Scan for the cell matching the given text and deliver its (X, Y) coordinate at center. 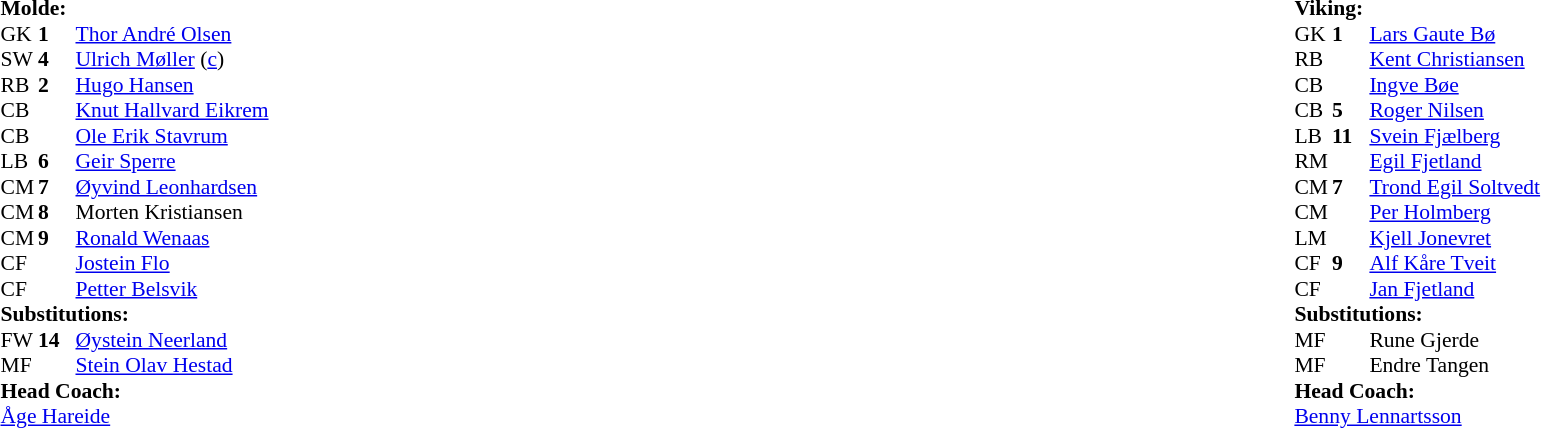
Jostein Flo (172, 263)
4 (57, 59)
2 (57, 85)
8 (57, 213)
11 (1351, 136)
Geir Sperre (172, 161)
Trond Egil Soltvedt (1454, 187)
5 (1351, 111)
Øyvind Leonhardsen (172, 187)
LM (1313, 238)
Lars Gaute Bø (1454, 34)
Roger Nilsen (1454, 111)
Rune Gjerde (1454, 340)
Endre Tangen (1454, 365)
FW (19, 340)
Ronald Wenaas (172, 238)
14 (57, 340)
Ulrich Møller (c) (172, 59)
Øystein Neerland (172, 340)
SW (19, 59)
RM (1313, 161)
Egil Fjetland (1454, 161)
6 (57, 161)
Hugo Hansen (172, 85)
Jan Fjetland (1454, 289)
Petter Belsvik (172, 289)
Svein Fjælberg (1454, 136)
Per Holmberg (1454, 213)
Kent Christiansen (1454, 59)
Alf Kåre Tveit (1454, 263)
Stein Olav Hestad (172, 365)
Morten Kristiansen (172, 213)
Ingve Bøe (1454, 85)
Kjell Jonevret (1454, 238)
Thor André Olsen (172, 34)
Ole Erik Stavrum (172, 136)
Knut Hallvard Eikrem (172, 111)
